Find where the given text appears and provide that cell's center as [x, y] coordinate. 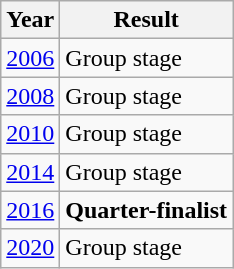
2020 [30, 248]
2016 [30, 210]
Quarter-finalist [146, 210]
Result [146, 20]
2014 [30, 172]
Year [30, 20]
2010 [30, 134]
2008 [30, 96]
2006 [30, 58]
